Output the [X, Y] coordinate of the center of the cell containing the given text.  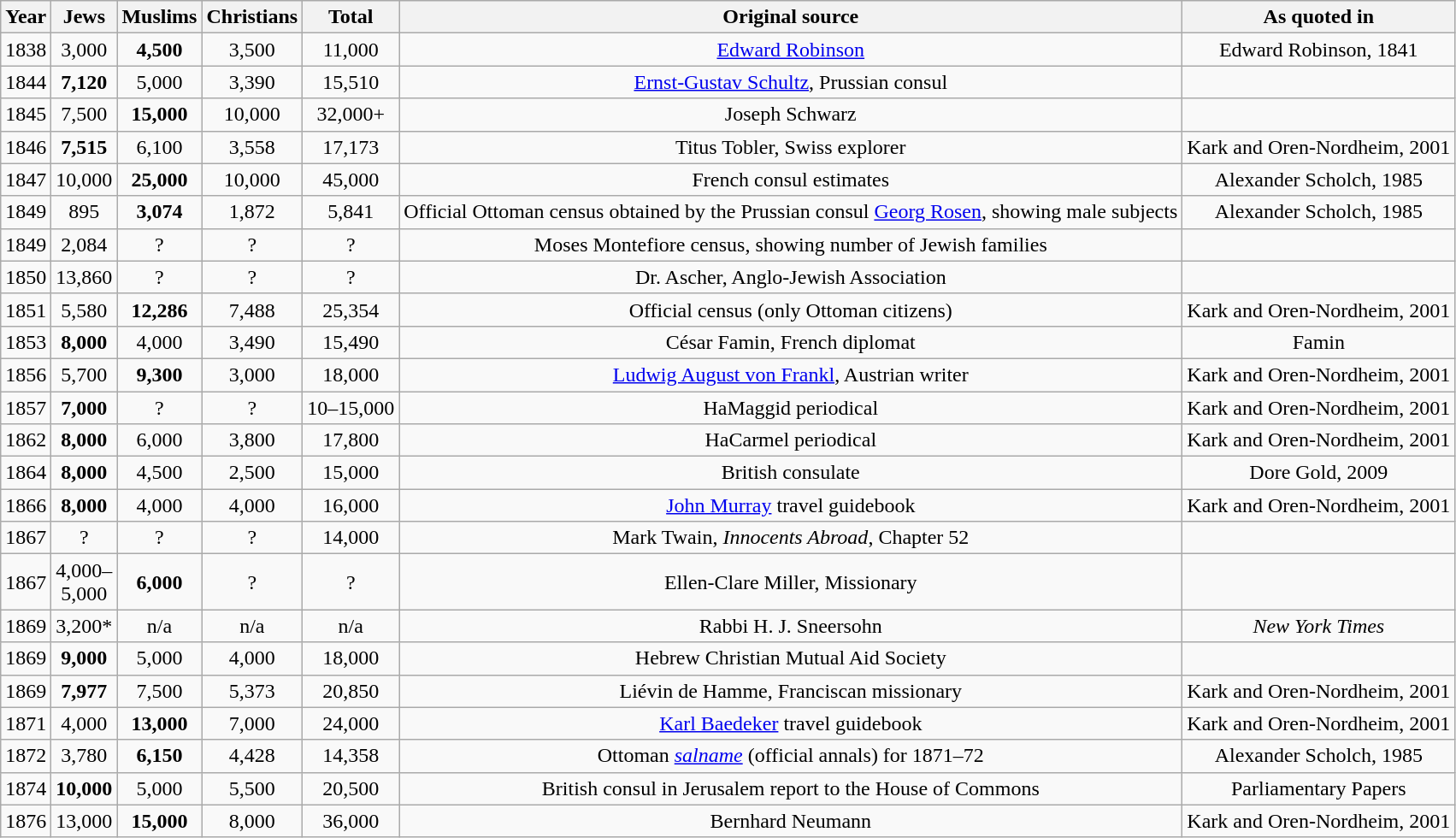
895 [84, 212]
Dr. Ascher, Anglo-Jewish Association [791, 277]
3,074 [159, 212]
New York Times [1318, 626]
1876 [26, 821]
As quoted in [1318, 17]
9,000 [84, 658]
Ernst-Gustav Schultz, Prussian consul [791, 82]
14,358 [351, 756]
5,841 [351, 212]
Year [26, 17]
Hebrew Christian Mutual Aid Society [791, 658]
1872 [26, 756]
1844 [26, 82]
Ottoman salname (official annals) for 1871–72 [791, 756]
3,500 [252, 50]
25,000 [159, 180]
3,390 [252, 82]
7,488 [252, 310]
1851 [26, 310]
3,558 [252, 147]
Parliamentary Papers [1318, 788]
Edward Robinson, 1841 [1318, 50]
Ellen-Clare Miller, Missionary [791, 581]
2,084 [84, 245]
Total [351, 17]
1845 [26, 115]
32,000+ [351, 115]
25,354 [351, 310]
John Murray travel guidebook [791, 505]
6,150 [159, 756]
Mark Twain, Innocents Abroad, Chapter 52 [791, 538]
1857 [26, 408]
1838 [26, 50]
3,490 [252, 342]
20,850 [351, 691]
36,000 [351, 821]
1874 [26, 788]
5,500 [252, 788]
Titus Tobler, Swiss explorer [791, 147]
3,800 [252, 440]
17,173 [351, 147]
Rabbi H. J. Sneersohn [791, 626]
Ludwig August von Frankl, Austrian writer [791, 375]
British consulate [791, 473]
3,200* [84, 626]
Original source [791, 17]
20,500 [351, 788]
15,490 [351, 342]
Official census (only Ottoman citizens) [791, 310]
11,000 [351, 50]
Moses Montefiore census, showing number of Jewish families [791, 245]
7,977 [84, 691]
1853 [26, 342]
César Famin, French diplomat [791, 342]
HaMaggid periodical [791, 408]
1846 [26, 147]
6,100 [159, 147]
7,515 [84, 147]
Famin [1318, 342]
5,700 [84, 375]
10–15,000 [351, 408]
British consul in Jerusalem report to the House of Commons [791, 788]
16,000 [351, 505]
1871 [26, 723]
Official Ottoman census obtained by the Prussian consul Georg Rosen, showing male subjects [791, 212]
4,000–5,000 [84, 581]
7,120 [84, 82]
12,286 [159, 310]
3,780 [84, 756]
Muslims [159, 17]
4,428 [252, 756]
1,872 [252, 212]
HaCarmel periodical [791, 440]
1866 [26, 505]
45,000 [351, 180]
1862 [26, 440]
1847 [26, 180]
1850 [26, 277]
9,300 [159, 375]
Karl Baedeker travel guidebook [791, 723]
Christians [252, 17]
15,510 [351, 82]
5,580 [84, 310]
5,373 [252, 691]
Joseph Schwarz [791, 115]
Bernhard Neumann [791, 821]
1864 [26, 473]
1856 [26, 375]
Liévin de Hamme, Franciscan missionary [791, 691]
17,800 [351, 440]
Jews [84, 17]
14,000 [351, 538]
2,500 [252, 473]
24,000 [351, 723]
Dore Gold, 2009 [1318, 473]
13,860 [84, 277]
Edward Robinson [791, 50]
French consul estimates [791, 180]
